Determine the [X, Y] coordinate at the center of the cell enclosing the given text.  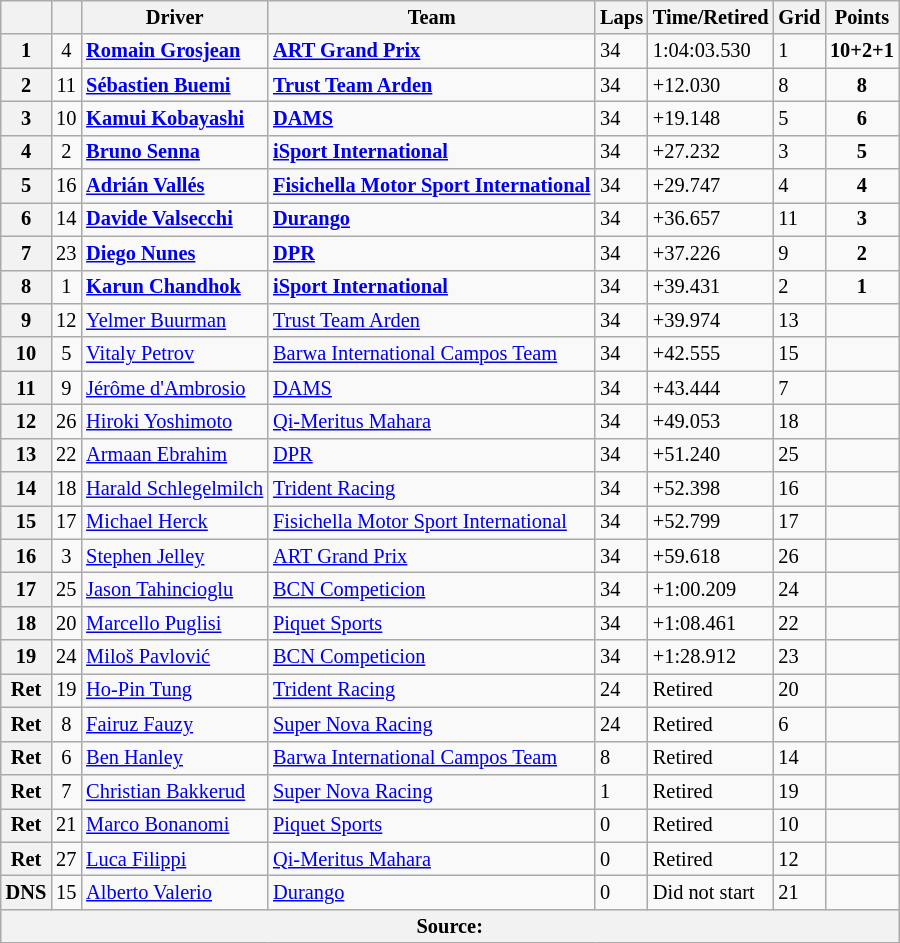
Christian Bakkerud [174, 791]
+1:28.912 [711, 657]
Diego Nunes [174, 253]
+59.618 [711, 556]
+37.226 [711, 253]
Davide Valsecchi [174, 219]
+12.030 [711, 85]
1:04:03.530 [711, 51]
Fairuz Fauzy [174, 724]
Vitaly Petrov [174, 354]
Harald Schlegelmilch [174, 489]
Armaan Ebrahim [174, 455]
+19.148 [711, 118]
+51.240 [711, 455]
+39.974 [711, 320]
Alberto Valerio [174, 892]
+52.799 [711, 522]
+49.053 [711, 421]
Karun Chandhok [174, 287]
Grid [799, 17]
Marcello Puglisi [174, 623]
Laps [622, 17]
Luca Filippi [174, 859]
Miloš Pavlović [174, 657]
Kamui Kobayashi [174, 118]
Hiroki Yoshimoto [174, 421]
Jérôme d'Ambrosio [174, 388]
Bruno Senna [174, 152]
+42.555 [711, 354]
+1:00.209 [711, 589]
Yelmer Buurman [174, 320]
DNS [26, 892]
Romain Grosjean [174, 51]
Sébastien Buemi [174, 85]
+43.444 [711, 388]
+27.232 [711, 152]
Team [432, 17]
Ben Hanley [174, 758]
27 [66, 859]
Did not start [711, 892]
Jason Tahincioglu [174, 589]
+39.431 [711, 287]
Adrián Vallés [174, 186]
+29.747 [711, 186]
Michael Herck [174, 522]
Points [862, 17]
+1:08.461 [711, 623]
Marco Bonanomi [174, 825]
Source: [450, 926]
+52.398 [711, 489]
10+2+1 [862, 51]
Driver [174, 17]
Ho-Pin Tung [174, 690]
Stephen Jelley [174, 556]
+36.657 [711, 219]
Time/Retired [711, 17]
